Detect which cell encompasses the target text, then output its (X, Y) center coordinate. 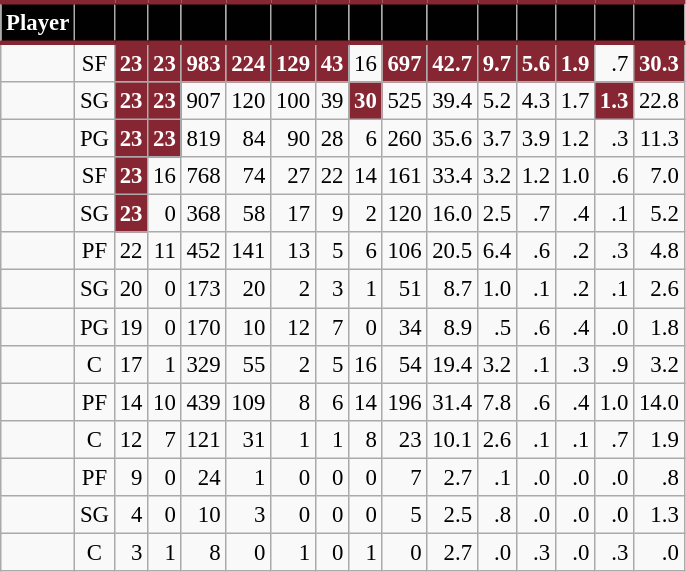
129 (294, 62)
84 (248, 139)
20.5 (452, 251)
141 (248, 251)
196 (404, 402)
170 (204, 327)
439 (204, 402)
907 (204, 101)
4.8 (659, 251)
28 (332, 139)
58 (248, 214)
9.7 (496, 62)
31 (248, 439)
4 (130, 515)
1.8 (659, 327)
34 (404, 327)
697 (404, 62)
329 (204, 364)
30 (366, 101)
368 (204, 214)
33.4 (452, 176)
3.7 (496, 139)
983 (204, 62)
8.7 (452, 289)
Player (38, 22)
30.3 (659, 62)
31.4 (452, 402)
24 (204, 477)
14.0 (659, 402)
39 (332, 101)
260 (404, 139)
22.8 (659, 101)
106 (404, 251)
39.4 (452, 101)
43 (332, 62)
7.0 (659, 176)
27 (294, 176)
7.8 (496, 402)
55 (248, 364)
452 (204, 251)
3.9 (536, 139)
16.0 (452, 214)
1.7 (574, 101)
13 (294, 251)
19.4 (452, 364)
819 (204, 139)
109 (248, 402)
11.3 (659, 139)
224 (248, 62)
10.1 (452, 439)
525 (404, 101)
42.7 (452, 62)
8.9 (452, 327)
54 (404, 364)
11 (164, 251)
90 (294, 139)
35.6 (452, 139)
.9 (614, 364)
161 (404, 176)
121 (204, 439)
74 (248, 176)
768 (204, 176)
5.6 (536, 62)
51 (404, 289)
4.3 (536, 101)
100 (294, 101)
.5 (496, 327)
19 (130, 327)
6.4 (496, 251)
173 (204, 289)
